Determine the (x, y) coordinate at the center of the cell enclosing the given text.  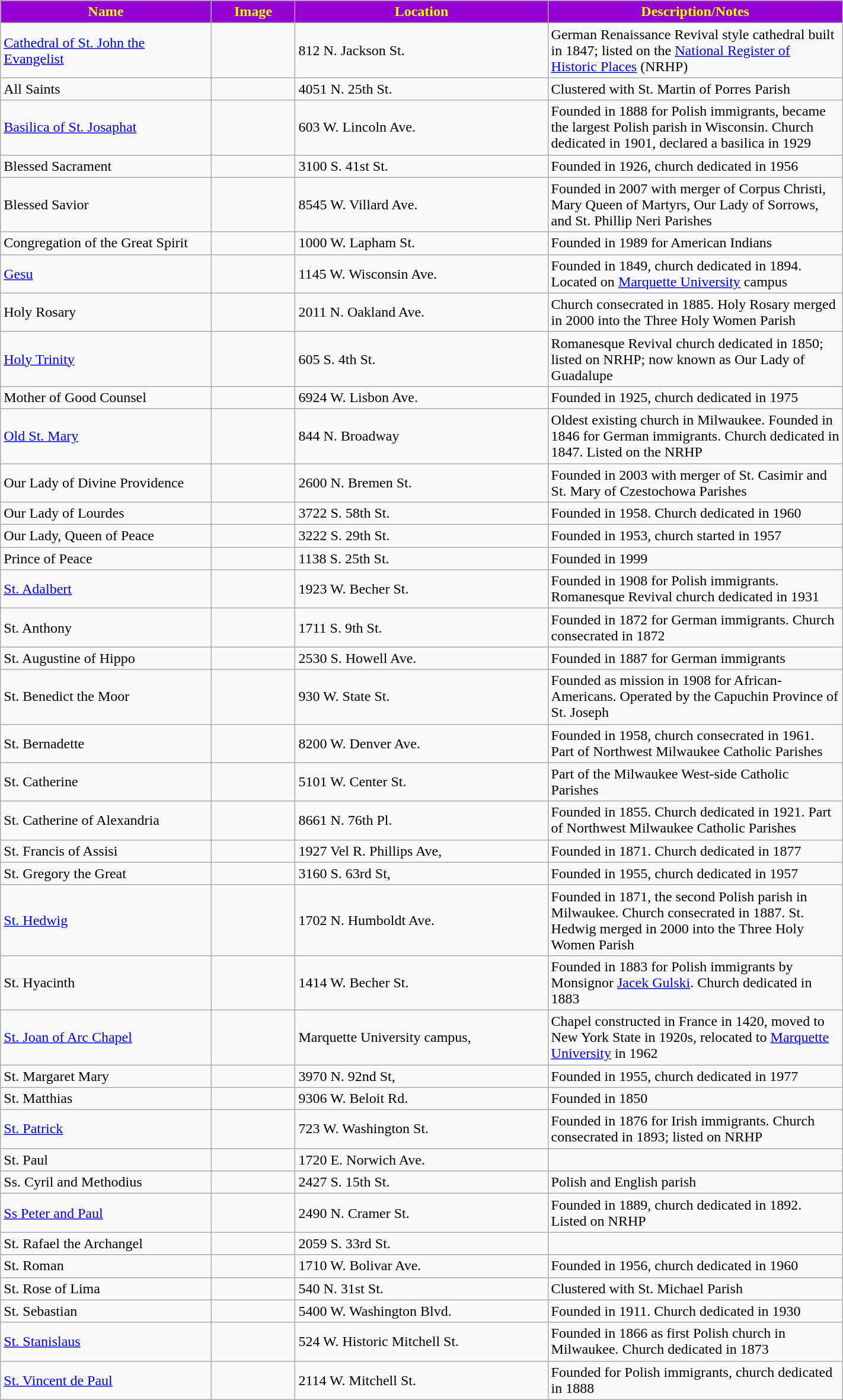
Holy Rosary (106, 312)
Part of the Milwaukee West-side Catholic Parishes (695, 782)
3160 S. 63rd St, (421, 873)
Ss. Cyril and Methodius (106, 1182)
8545 W. Villard Ave. (421, 205)
Our Lady, Queen of Peace (106, 536)
St. Anthony (106, 627)
Congregation of the Great Spirit (106, 243)
Founded in 1908 for Polish immigrants. Romanesque Revival church dedicated in 1931 (695, 589)
3100 S. 41st St. (421, 166)
Cathedral of St. John the Evangelist (106, 50)
Founded in 1849, church dedicated in 1894. Located on Marquette University campus (695, 274)
Holy Trinity (106, 359)
2490 N. Cramer St. (421, 1213)
1927 Vel R. Phillips Ave, (421, 851)
St. Benedict the Moor (106, 697)
1711 S. 9th St. (421, 627)
Gesu (106, 274)
Founded in 2003 with merger of St. Casimir and St. Mary of Czestochowa Parishes (695, 483)
Our Lady of Divine Providence (106, 483)
St. Bernadette (106, 744)
Clustered with St. Martin of Porres Parish (695, 89)
Founded in 1999 (695, 559)
2600 N. Bremen St. (421, 483)
5400 W. Washington Blvd. (421, 1311)
Founded in 1887 for German immigrants (695, 658)
3970 N. 92nd St, (421, 1076)
Old St. Mary (106, 436)
Our Lady of Lourdes (106, 514)
Name (106, 12)
St. Roman (106, 1266)
Clustered with St. Michael Parish (695, 1289)
St. Francis of Assisi (106, 851)
St. Patrick (106, 1129)
4051 N. 25th St. (421, 89)
2427 S. 15th St. (421, 1182)
Founded for Polish immigrants, church dedicated in 1888 (695, 1380)
723 W. Washington St. (421, 1129)
1923 W. Becher St. (421, 589)
Founded in 1850 (695, 1099)
Founded in 1888 for Polish immigrants, became the largest Polish parish in Wisconsin. Church dedicated in 1901, declared a basilica in 1929 (695, 127)
2114 W. Mitchell St. (421, 1380)
Founded in 1958. Church dedicated in 1960 (695, 514)
1702 N. Humboldt Ave. (421, 920)
Founded in 1911. Church dedicated in 1930 (695, 1311)
Founded in 1953, church started in 1957 (695, 536)
Romanesque Revival church dedicated in 1850; listed on NRHP; now known as Our Lady of Guadalupe (695, 359)
Image (253, 12)
Chapel constructed in France in 1420, moved to New York State in 1920s, relocated to Marquette University in 1962 (695, 1037)
524 W. Historic Mitchell St. (421, 1341)
Founded in 1871, the second Polish parish in Milwaukee. Church consecrated in 1887. St. Hedwig merged in 2000 into the Three Holy Women Parish (695, 920)
8661 N. 76th Pl. (421, 821)
1138 S. 25th St. (421, 559)
St. Rafael the Archangel (106, 1243)
St. Rose of Lima (106, 1289)
Founded in 2007 with merger of Corpus Christi, Mary Queen of Martyrs, Our Lady of Sorrows, and St. Phillip Neri Parishes (695, 205)
Basilica of St. Josaphat (106, 127)
St. Gregory the Great (106, 873)
St. Margaret Mary (106, 1076)
Blessed Savior (106, 205)
St. Catherine of Alexandria (106, 821)
St. Hyacinth (106, 983)
Church consecrated in 1885. Holy Rosary merged in 2000 into the Three Holy Women Parish (695, 312)
St. Hedwig (106, 920)
1414 W. Becher St. (421, 983)
Founded in 1866 as first Polish church in Milwaukee. Church dedicated in 1873 (695, 1341)
930 W. State St. (421, 697)
Founded in 1871. Church dedicated in 1877 (695, 851)
Marquette University campus, (421, 1037)
Founded in 1883 for Polish immigrants by Monsignor Jacek Gulski. Church dedicated in 1883 (695, 983)
6924 W. Lisbon Ave. (421, 397)
Founded in 1955, church dedicated in 1977 (695, 1076)
Founded in 1955, church dedicated in 1957 (695, 873)
All Saints (106, 89)
Ss Peter and Paul (106, 1213)
St. Adalbert (106, 589)
St. Joan of Arc Chapel (106, 1037)
Founded in 1956, church dedicated in 1960 (695, 1266)
German Renaissance Revival style cathedral built in 1847; listed on the National Register of Historic Places (NRHP) (695, 50)
St. Vincent de Paul (106, 1380)
1145 W. Wisconsin Ave. (421, 274)
1710 W. Bolivar Ave. (421, 1266)
1000 W. Lapham St. (421, 243)
9306 W. Beloit Rd. (421, 1099)
844 N. Broadway (421, 436)
605 S. 4th St. (421, 359)
1720 E. Norwich Ave. (421, 1160)
812 N. Jackson St. (421, 50)
St. Augustine of Hippo (106, 658)
Founded in 1926, church dedicated in 1956 (695, 166)
Prince of Peace (106, 559)
2530 S. Howell Ave. (421, 658)
Founded in 1876 for Irish immigrants. Church consecrated in 1893; listed on NRHP (695, 1129)
St. Stanislaus (106, 1341)
Polish and English parish (695, 1182)
Founded in 1958, church consecrated in 1961. Part of Northwest Milwaukee Catholic Parishes (695, 744)
Location (421, 12)
Founded in 1925, church dedicated in 1975 (695, 397)
Founded as mission in 1908 for African-Americans. Operated by the Capuchin Province of St. Joseph (695, 697)
Oldest existing church in Milwaukee. Founded in 1846 for German immigrants. Church dedicated in 1847. Listed on the NRHP (695, 436)
3222 S. 29th St. (421, 536)
Founded in 1889, church dedicated in 1892. Listed on NRHP (695, 1213)
St. Paul (106, 1160)
540 N. 31st St. (421, 1289)
Description/Notes (695, 12)
Blessed Sacrament (106, 166)
2059 S. 33rd St. (421, 1243)
3722 S. 58th St. (421, 514)
Founded in 1855. Church dedicated in 1921. Part of Northwest Milwaukee Catholic Parishes (695, 821)
Founded in 1872 for German immigrants. Church consecrated in 1872 (695, 627)
St. Catherine (106, 782)
Founded in 1989 for American Indians (695, 243)
603 W. Lincoln Ave. (421, 127)
2011 N. Oakland Ave. (421, 312)
5101 W. Center St. (421, 782)
8200 W. Denver Ave. (421, 744)
St. Matthias (106, 1099)
St. Sebastian (106, 1311)
Mother of Good Counsel (106, 397)
